Provide the [x, y] coordinate of the cell's center where the given text is located.  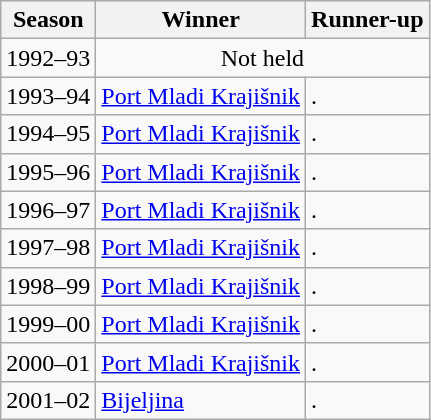
1995–96 [48, 172]
1992–93 [48, 58]
Bijeljina [201, 400]
1996–97 [48, 210]
1997–98 [48, 248]
Runner-up [368, 20]
1998–99 [48, 286]
1994–95 [48, 134]
2000–01 [48, 362]
Season [48, 20]
1999–00 [48, 324]
2001–02 [48, 400]
Winner [201, 20]
Not held [262, 58]
1993–94 [48, 96]
